Find where the given text appears and provide that cell's center as [x, y] coordinate. 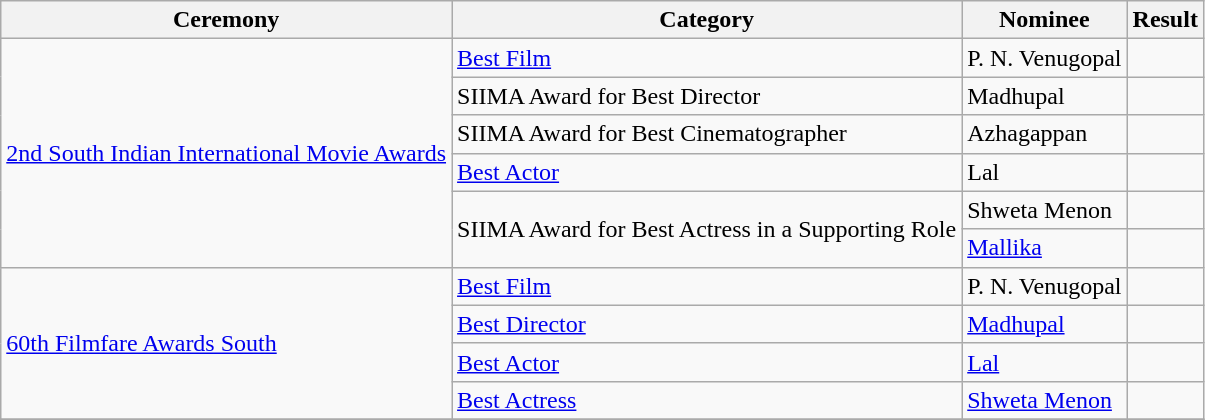
SIIMA Award for Best Actress in a Supporting Role [707, 229]
SIIMA Award for Best Director [707, 96]
Category [707, 20]
Best Actress [707, 400]
Ceremony [226, 20]
Azhagappan [1044, 134]
Nominee [1044, 20]
Result [1165, 20]
Mallika [1044, 248]
60th Filmfare Awards South [226, 343]
2nd South Indian International Movie Awards [226, 153]
SIIMA Award for Best Cinematographer [707, 134]
Best Director [707, 324]
